Return [X, Y] of the center of cell containing provided text 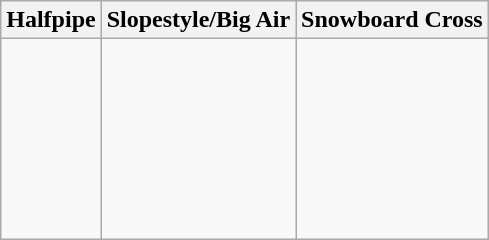
Halfpipe [51, 20]
Slopestyle/Big Air [198, 20]
Snowboard Cross [392, 20]
